Return the [x, y] coordinate for the center point of the cell that contains the specified text.  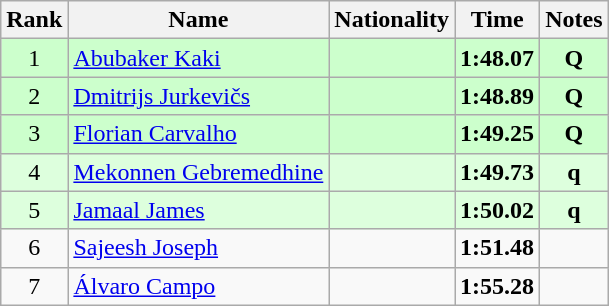
7 [34, 286]
Mekonnen Gebremedhine [198, 172]
Dmitrijs Jurkevičs [198, 96]
3 [34, 134]
1 [34, 58]
Notes [574, 20]
Álvaro Campo [198, 286]
Jamaal James [198, 210]
Sajeesh Joseph [198, 248]
2 [34, 96]
5 [34, 210]
Florian Carvalho [198, 134]
1:49.73 [498, 172]
Name [198, 20]
Abubaker Kaki [198, 58]
1:48.89 [498, 96]
Time [498, 20]
4 [34, 172]
Nationality [392, 20]
1:51.48 [498, 248]
1:50.02 [498, 210]
1:55.28 [498, 286]
6 [34, 248]
Rank [34, 20]
1:49.25 [498, 134]
1:48.07 [498, 58]
